Locate the cell with the specified text and output its [x, y] center coordinate. 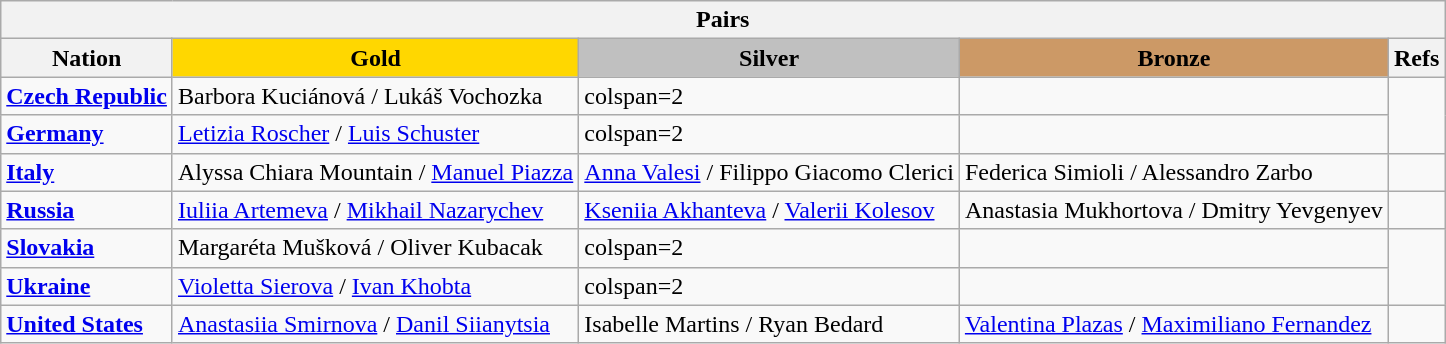
Czech Republic [87, 96]
Federica Simioli / Alessandro Zarbo [1174, 172]
Germany [87, 134]
Pairs [723, 20]
Margaréta Mušková / Oliver Kubacak [375, 248]
Isabelle Martins / Ryan Bedard [770, 324]
Kseniia Akhanteva / Valerii Kolesov [770, 210]
Barbora Kuciánová / Lukáš Vochozka [375, 96]
Valentina Plazas / Maximiliano Fernandez [1174, 324]
Alyssa Chiara Mountain / Manuel Piazza [375, 172]
Letizia Roscher / Luis Schuster [375, 134]
Violetta Sierova / Ivan Khobta [375, 286]
Nation [87, 58]
Italy [87, 172]
Iuliia Artemeva / Mikhail Nazarychev [375, 210]
Slovakia [87, 248]
Refs [1416, 58]
Bronze [1174, 58]
Anna Valesi / Filippo Giacomo Clerici [770, 172]
Silver [770, 58]
Gold [375, 58]
Anastasia Mukhortova / Dmitry Yevgenyev [1174, 210]
Ukraine [87, 286]
Anastasiia Smirnova / Danil Siianytsia [375, 324]
Russia [87, 210]
United States [87, 324]
